Provide the [X, Y] coordinate of the cell's center where the given text is located.  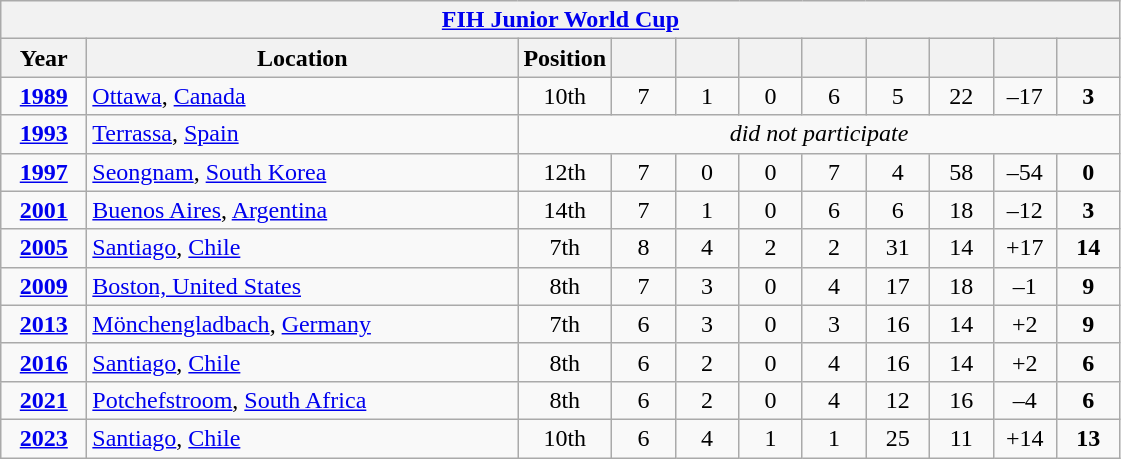
12 [898, 400]
Terrassa, Spain [302, 134]
Year [44, 58]
Position [565, 58]
2021 [44, 400]
2016 [44, 362]
did not participate [819, 134]
1993 [44, 134]
2013 [44, 324]
2005 [44, 248]
–54 [1025, 172]
25 [898, 438]
Seongnam, South Korea [302, 172]
17 [898, 286]
+14 [1025, 438]
2001 [44, 210]
13 [1089, 438]
2023 [44, 438]
14th [565, 210]
Mönchengladbach, Germany [302, 324]
58 [961, 172]
1989 [44, 96]
5 [898, 96]
1997 [44, 172]
–1 [1025, 286]
22 [961, 96]
–17 [1025, 96]
31 [898, 248]
Location [302, 58]
8 [644, 248]
11 [961, 438]
12th [565, 172]
–4 [1025, 400]
Ottawa, Canada [302, 96]
FIH Junior World Cup [560, 20]
Boston, United States [302, 286]
–12 [1025, 210]
2009 [44, 286]
Potchefstroom, South Africa [302, 400]
Buenos Aires, Argentina [302, 210]
+17 [1025, 248]
